Pinpoint the cell where the given text exists, returning its (x, y) midpoint coordinate. 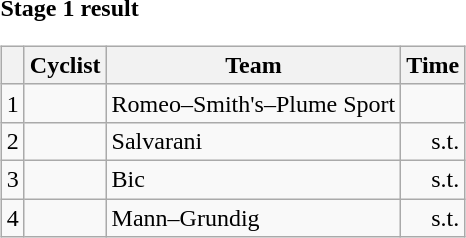
2 (12, 141)
3 (12, 179)
Salvarani (254, 141)
Cyclist (65, 65)
Mann–Grundig (254, 217)
4 (12, 217)
Time (433, 65)
Team (254, 65)
1 (12, 103)
Romeo–Smith's–Plume Sport (254, 103)
Bic (254, 179)
